Capture the cell that displays the provided text and extract its (x, y) central coordinate. 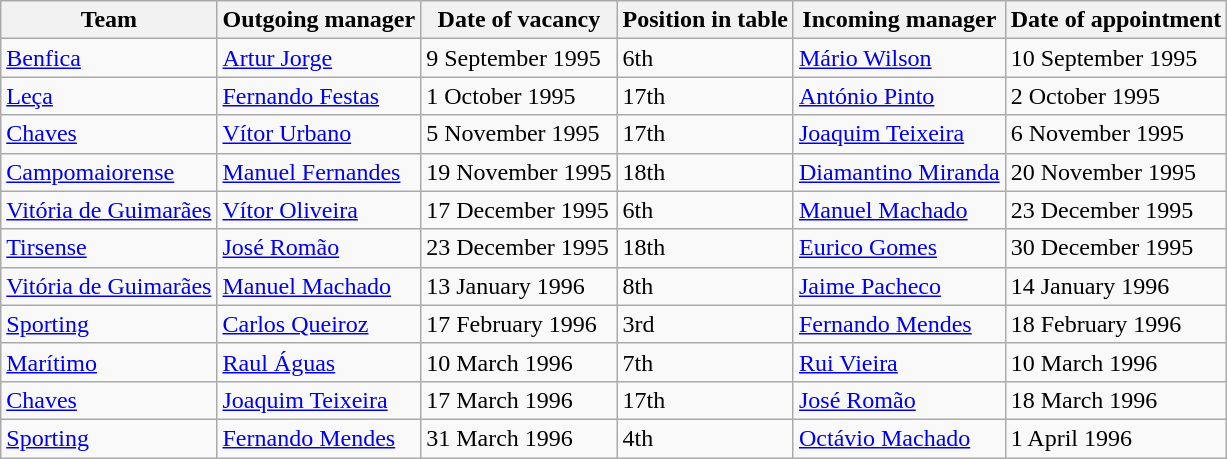
4th (705, 438)
Incoming manager (899, 20)
Vítor Urbano (319, 134)
Octávio Machado (899, 438)
Diamantino Miranda (899, 172)
Manuel Fernandes (319, 172)
9 September 1995 (519, 58)
14 January 1996 (1116, 286)
13 January 1996 (519, 286)
17 February 1996 (519, 324)
Rui Vieira (899, 362)
20 November 1995 (1116, 172)
17 March 1996 (519, 400)
Benfica (109, 58)
3rd (705, 324)
Eurico Gomes (899, 248)
Fernando Festas (319, 96)
2 October 1995 (1116, 96)
6 November 1995 (1116, 134)
Tirsense (109, 248)
10 September 1995 (1116, 58)
Team (109, 20)
7th (705, 362)
1 October 1995 (519, 96)
Raul Águas (319, 362)
1 April 1996 (1116, 438)
Date of appointment (1116, 20)
Date of vacancy (519, 20)
Vítor Oliveira (319, 210)
30 December 1995 (1116, 248)
8th (705, 286)
17 December 1995 (519, 210)
31 March 1996 (519, 438)
18 February 1996 (1116, 324)
Carlos Queiroz (319, 324)
5 November 1995 (519, 134)
18 March 1996 (1116, 400)
19 November 1995 (519, 172)
Leça (109, 96)
Marítimo (109, 362)
António Pinto (899, 96)
Jaime Pacheco (899, 286)
Mário Wilson (899, 58)
Artur Jorge (319, 58)
Position in table (705, 20)
Outgoing manager (319, 20)
Campomaiorense (109, 172)
